Extract the (x, y) coordinate from the center of the cell holding the provided text.  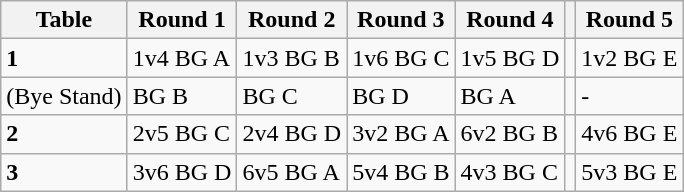
Round 3 (401, 20)
4v6 BG E (630, 134)
1v6 BG C (401, 58)
BG D (401, 96)
BG A (510, 96)
2v5 BG C (182, 134)
Round 2 (292, 20)
5v4 BG B (401, 172)
1v4 BG A (182, 58)
3 (64, 172)
Round 5 (630, 20)
6v2 BG B (510, 134)
4v3 BG C (510, 172)
BG B (182, 96)
1v3 BG B (292, 58)
3v2 BG A (401, 134)
BG C (292, 96)
Round 4 (510, 20)
2 (64, 134)
- (630, 96)
1 (64, 58)
6v5 BG A (292, 172)
(Bye Stand) (64, 96)
3v6 BG D (182, 172)
5v3 BG E (630, 172)
1v5 BG D (510, 58)
Table (64, 20)
1v2 BG E (630, 58)
2v4 BG D (292, 134)
Round 1 (182, 20)
